From the cell containing the given text, extract its center point as [X, Y] coordinate. 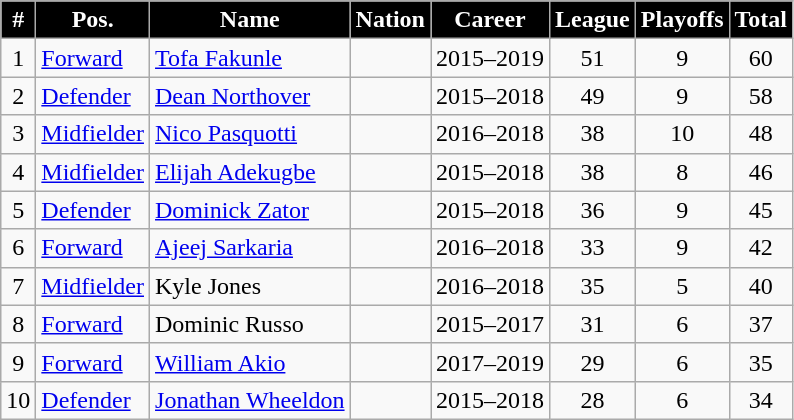
Total [761, 20]
46 [761, 172]
29 [593, 362]
2015–2017 [490, 324]
Ajeej Sarkaria [250, 248]
Dominic Russo [250, 324]
Name [250, 20]
Nico Pasquotti [250, 134]
36 [593, 210]
Elijah Adekugbe [250, 172]
60 [761, 58]
40 [761, 286]
1 [18, 58]
2 [18, 96]
Pos. [93, 20]
49 [593, 96]
Tofa Fakunle [250, 58]
Career [490, 20]
Jonathan Wheeldon [250, 400]
# [18, 20]
42 [761, 248]
2017–2019 [490, 362]
3 [18, 134]
League [593, 20]
Nation [390, 20]
58 [761, 96]
2015–2019 [490, 58]
Dominick Zator [250, 210]
Kyle Jones [250, 286]
33 [593, 248]
Playoffs [682, 20]
37 [761, 324]
4 [18, 172]
48 [761, 134]
31 [593, 324]
Dean Northover [250, 96]
51 [593, 58]
William Akio [250, 362]
34 [761, 400]
45 [761, 210]
28 [593, 400]
7 [18, 286]
